Determine the [X, Y] coordinate at the center of the cell enclosing the given text.  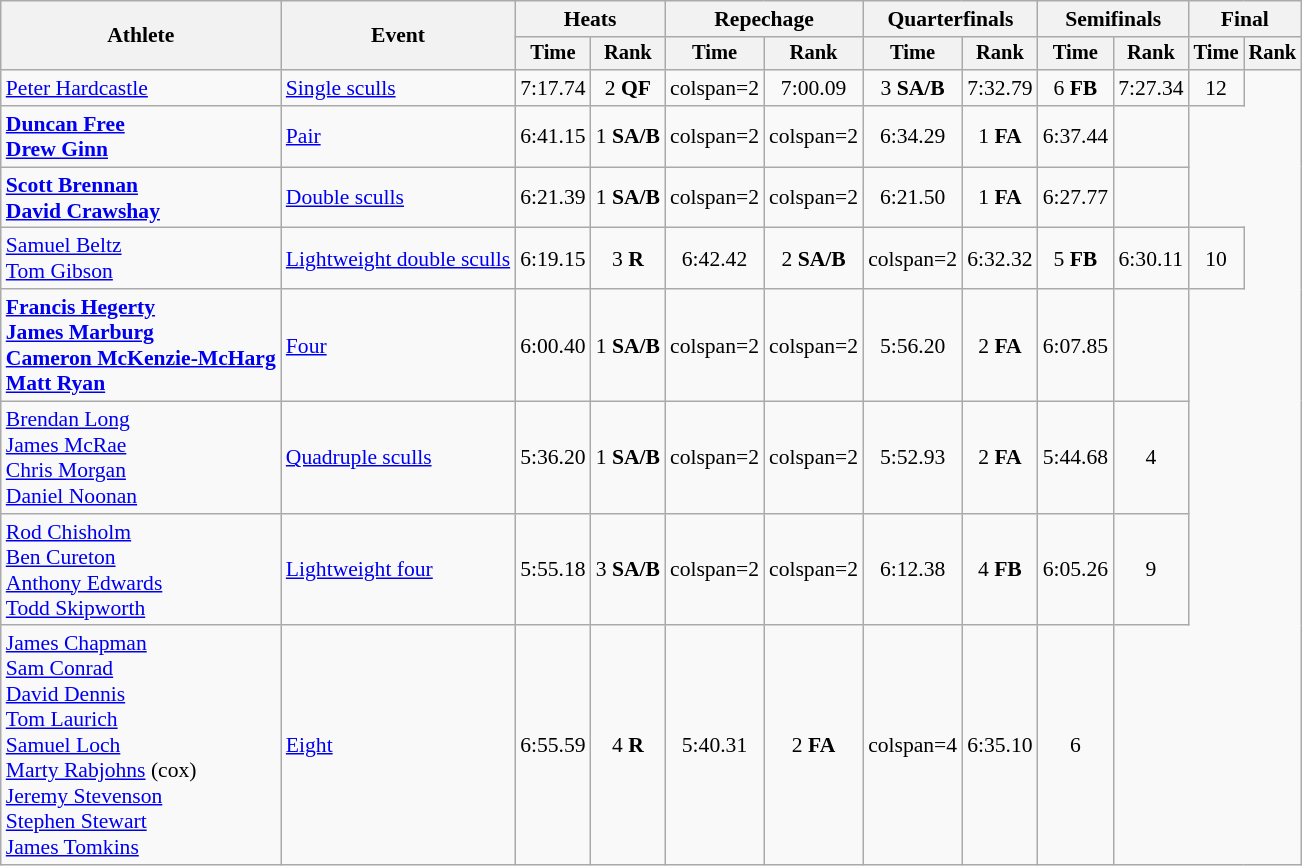
6:21.39 [552, 198]
Duncan FreeDrew Ginn [141, 136]
6:00.40 [552, 345]
6:41.15 [552, 136]
5:44.68 [1076, 458]
Semifinals [1114, 19]
Heats [590, 19]
Peter Hardcastle [141, 88]
6:07.85 [1076, 345]
6:30.11 [1150, 258]
6:12.38 [912, 570]
5:52.93 [912, 458]
Athlete [141, 36]
Quarterfinals [950, 19]
5:36.20 [552, 458]
9 [1150, 570]
2 QF [628, 88]
7:32.79 [1000, 88]
5 FB [1076, 258]
Brendan LongJames McRaeChris MorganDaniel Noonan [141, 458]
5:55.18 [552, 570]
6 [1076, 746]
Event [398, 36]
7:17.74 [552, 88]
Single sculls [398, 88]
6:05.26 [1076, 570]
4 FB [1000, 570]
Double sculls [398, 198]
6:55.59 [552, 746]
5:56.20 [912, 345]
Scott BrennanDavid Crawshay [141, 198]
Repechage [764, 19]
Pair [398, 136]
6:42.42 [714, 258]
6:32.32 [1000, 258]
5:40.31 [714, 746]
7:27.34 [1150, 88]
6:21.50 [912, 198]
Lightweight four [398, 570]
4 [1150, 458]
Samuel BeltzTom Gibson [141, 258]
12 [1216, 88]
6 FB [1076, 88]
Four [398, 345]
Lightweight double sculls [398, 258]
6:37.44 [1076, 136]
6:27.77 [1076, 198]
10 [1216, 258]
4 R [628, 746]
Final [1245, 19]
6:34.29 [912, 136]
Rod ChisholmBen CuretonAnthony EdwardsTodd Skipworth [141, 570]
Francis HegertyJames MarburgCameron McKenzie-McHargMatt Ryan [141, 345]
6:35.10 [1000, 746]
James ChapmanSam ConradDavid DennisTom LaurichSamuel LochMarty Rabjohns (cox)Jeremy StevensonStephen StewartJames Tomkins [141, 746]
colspan=4 [912, 746]
6:19.15 [552, 258]
Eight [398, 746]
2 SA/B [814, 258]
Quadruple sculls [398, 458]
7:00.09 [814, 88]
3 R [628, 258]
